From the cell containing the given text, extract its center point as [x, y] coordinate. 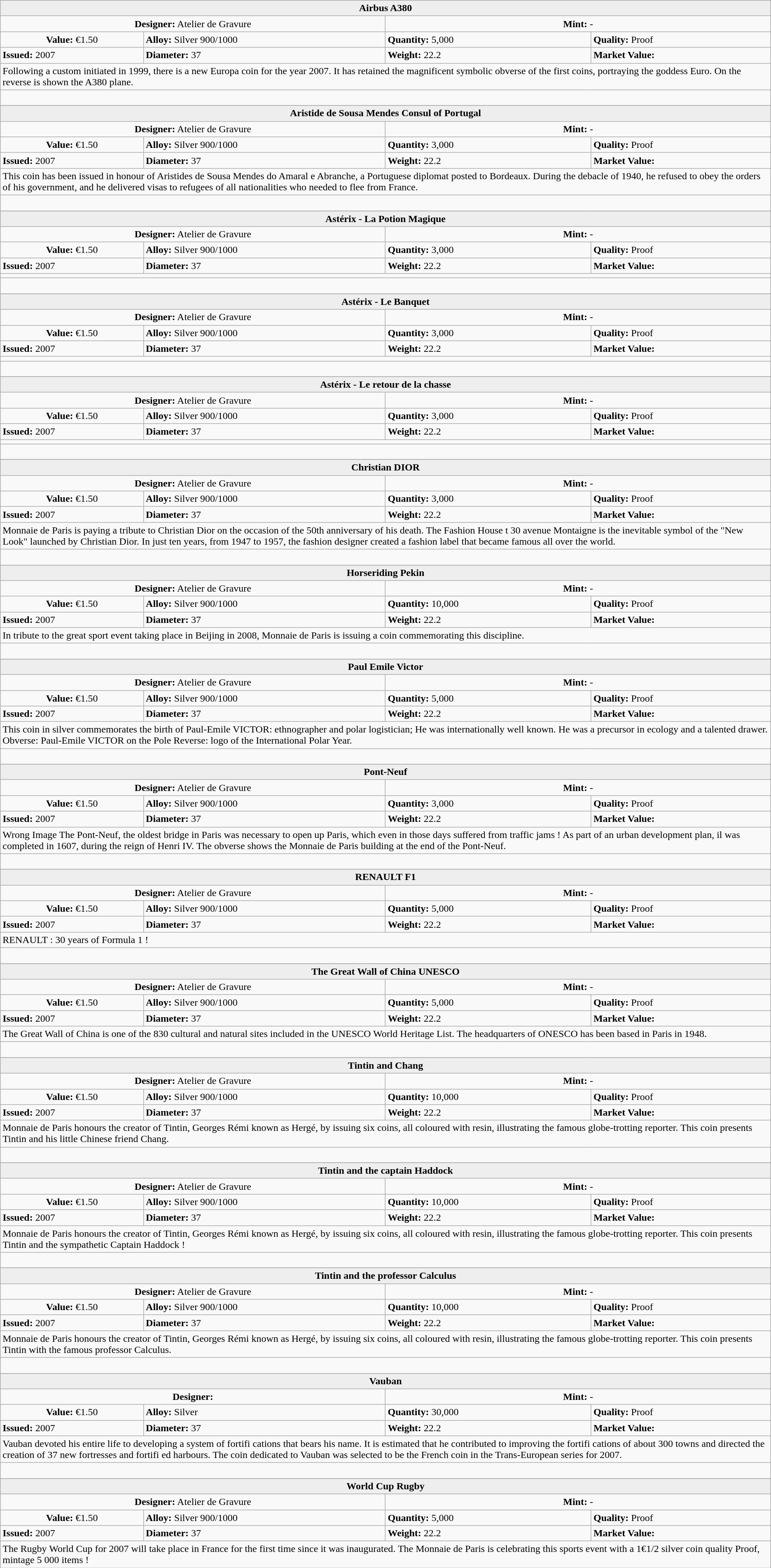
Astérix - La Potion Magique [385, 219]
In tribute to the great sport event taking place in Beijing in 2008, Monnaie de Paris is issuing a coin commemorating this discipline. [385, 635]
Tintin and Chang [385, 1065]
Tintin and the professor Calculus [385, 1276]
Vauban [385, 1381]
Horseriding Pekin [385, 573]
Pont-Neuf [385, 772]
Designer: [193, 1397]
Astérix - Le retour de la chasse [385, 384]
World Cup Rugby [385, 1486]
Alloy: Silver [264, 1412]
Astérix - Le Banquet [385, 302]
Christian DIOR [385, 468]
The Great Wall of China UNESCO [385, 971]
Aristide de Sousa Mendes Consul of Portugal [385, 113]
Quantity: 30,000 [488, 1412]
Tintin and the captain Haddock [385, 1170]
Airbus A380 [385, 8]
Paul Emile Victor [385, 667]
RENAULT F1 [385, 877]
RENAULT : 30 years of Formula 1 ! [385, 940]
